Find where the given text appears and provide that cell's center as (X, Y) coordinate. 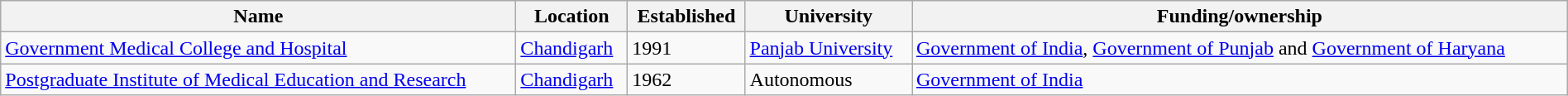
Postgraduate Institute of Medical Education and Research (258, 79)
Government of India, Government of Punjab and Government of Haryana (1239, 48)
Panjab University (829, 48)
Established (686, 17)
University (829, 17)
Government Medical College and Hospital (258, 48)
Government of India (1239, 79)
Name (258, 17)
1991 (686, 48)
Location (572, 17)
Autonomous (829, 79)
1962 (686, 79)
Funding/ownership (1239, 17)
